Return the [X, Y] coordinate for the center point of the cell that contains the specified text.  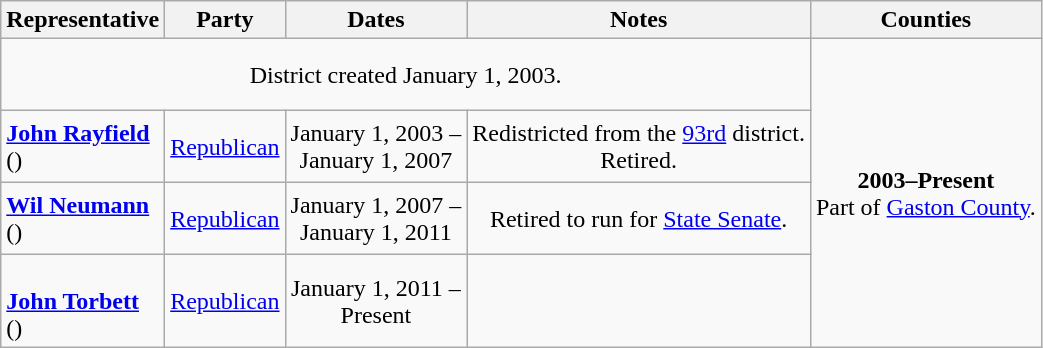
Representative [83, 20]
Wil Neumann() [83, 219]
January 1, 2003 – January 1, 2007 [376, 147]
Counties [926, 20]
Retired to run for State Senate. [639, 219]
Party [225, 20]
Notes [639, 20]
Redistricted from the 93rd district. Retired. [639, 147]
2003–Present Part of Gaston County. [926, 193]
January 1, 2011 – Present [376, 301]
Dates [376, 20]
District created January 1, 2003. [406, 75]
John Torbett() [83, 301]
January 1, 2007 – January 1, 2011 [376, 219]
John Rayfield() [83, 147]
